Determine the (X, Y) coordinate at the center of the cell enclosing the given text.  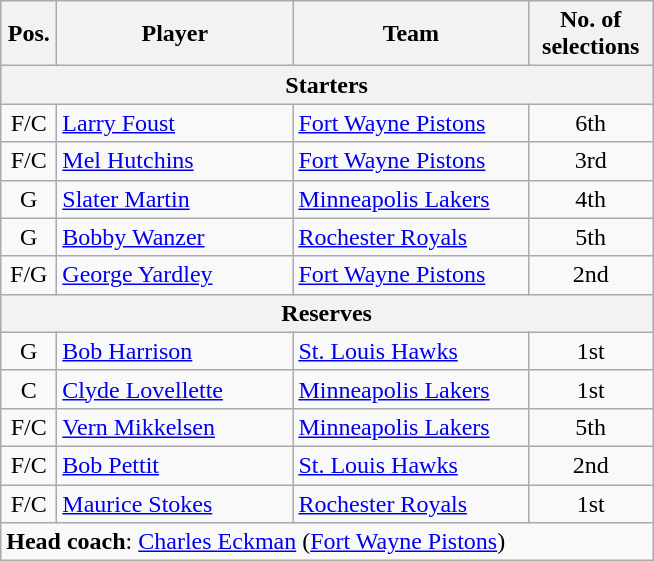
Head coach: Charles Eckman (Fort Wayne Pistons) (327, 542)
Pos. (29, 34)
F/G (29, 275)
4th (591, 199)
6th (591, 123)
Larry Foust (175, 123)
Slater Martin (175, 199)
Bobby Wanzer (175, 237)
Bob Harrison (175, 351)
3rd (591, 161)
C (29, 389)
Maurice Stokes (175, 503)
George Yardley (175, 275)
Mel Hutchins (175, 161)
Reserves (327, 313)
No. of selections (591, 34)
Clyde Lovellette (175, 389)
Player (175, 34)
Starters (327, 85)
Vern Mikkelsen (175, 427)
Bob Pettit (175, 465)
Team (411, 34)
